Return the (x, y) coordinate for the center point of the cell that contains the specified text.  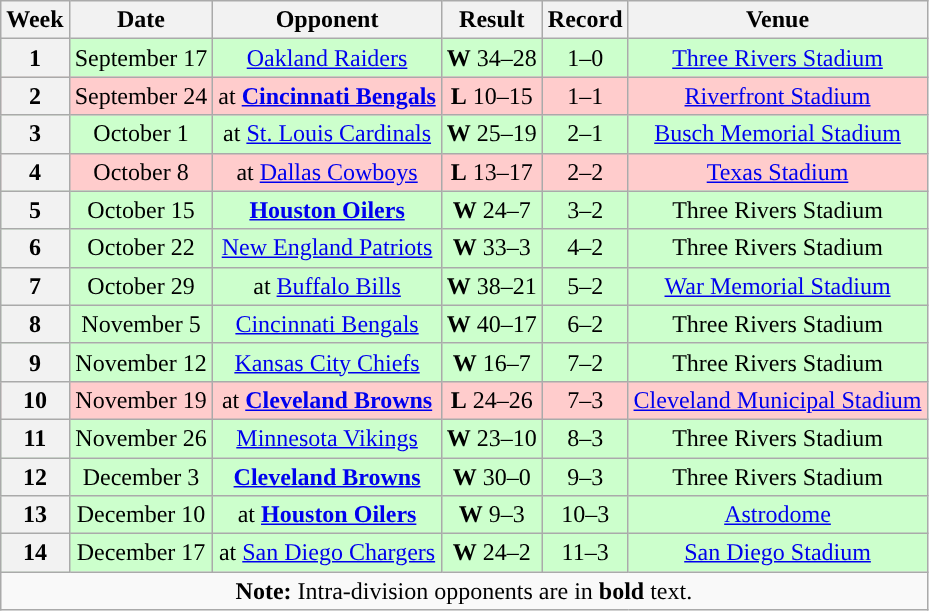
September 17 (141, 58)
11–3 (585, 553)
at Dallas Cowboys (327, 172)
11 (35, 438)
2 (35, 96)
New England Patriots (327, 248)
W 34–28 (492, 58)
Opponent (327, 20)
Busch Memorial Stadium (778, 134)
Cleveland Browns (327, 477)
at Cincinnati Bengals (327, 96)
1–0 (585, 58)
November 5 (141, 324)
W 40–17 (492, 324)
Cincinnati Bengals (327, 324)
Date (141, 20)
4–2 (585, 248)
4 (35, 172)
W 23–10 (492, 438)
at Houston Oilers (327, 515)
W 24–2 (492, 553)
3 (35, 134)
War Memorial Stadium (778, 286)
W 38–21 (492, 286)
9 (35, 362)
13 (35, 515)
8 (35, 324)
W 30–0 (492, 477)
at St. Louis Cardinals (327, 134)
10–3 (585, 515)
November 19 (141, 400)
December 3 (141, 477)
Cleveland Municipal Stadium (778, 400)
December 17 (141, 553)
6–2 (585, 324)
Week (35, 20)
W 9–3 (492, 515)
Minnesota Vikings (327, 438)
Note: Intra-division opponents are in bold text. (464, 591)
at Cleveland Browns (327, 400)
2–1 (585, 134)
W 33–3 (492, 248)
San Diego Stadium (778, 553)
November 26 (141, 438)
L 10–15 (492, 96)
Result (492, 20)
at San Diego Chargers (327, 553)
Texas Stadium (778, 172)
Record (585, 20)
5–2 (585, 286)
November 12 (141, 362)
Houston Oilers (327, 210)
14 (35, 553)
7 (35, 286)
October 8 (141, 172)
3–2 (585, 210)
Riverfront Stadium (778, 96)
1 (35, 58)
2–2 (585, 172)
W 25–19 (492, 134)
at Buffalo Bills (327, 286)
8–3 (585, 438)
L 13–17 (492, 172)
December 10 (141, 515)
October 15 (141, 210)
Oakland Raiders (327, 58)
Venue (778, 20)
9–3 (585, 477)
10 (35, 400)
W 24–7 (492, 210)
12 (35, 477)
7–3 (585, 400)
7–2 (585, 362)
1–1 (585, 96)
October 29 (141, 286)
6 (35, 248)
Kansas City Chiefs (327, 362)
October 1 (141, 134)
September 24 (141, 96)
L 24–26 (492, 400)
5 (35, 210)
W 16–7 (492, 362)
Astrodome (778, 515)
October 22 (141, 248)
